For the text-containing cell, return its midpoint in (x, y) coordinate format. 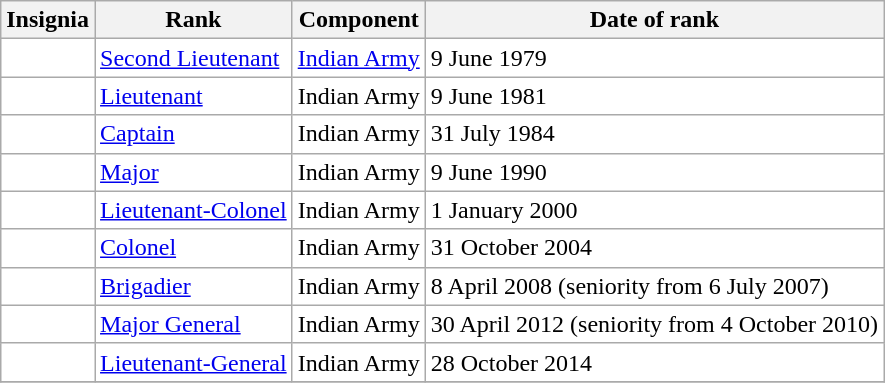
30 April 2012 (seniority from 4 October 2010) (654, 324)
Rank (194, 20)
31 October 2004 (654, 248)
Major General (194, 324)
Brigadier (194, 286)
9 June 1990 (654, 172)
28 October 2014 (654, 362)
Lieutenant (194, 96)
9 June 1979 (654, 58)
31 July 1984 (654, 134)
1 January 2000 (654, 210)
Component (358, 20)
Colonel (194, 248)
Date of rank (654, 20)
Captain (194, 134)
Lieutenant-Colonel (194, 210)
9 June 1981 (654, 96)
Second Lieutenant (194, 58)
Lieutenant-General (194, 362)
Major (194, 172)
Insignia (48, 20)
8 April 2008 (seniority from 6 July 2007) (654, 286)
